Identify which cell holds the provided text, then report its [X, Y] central coordinate. 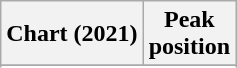
Peakposition [189, 34]
Chart (2021) [72, 34]
